Detect which cell encompasses the target text, then output its [X, Y] center coordinate. 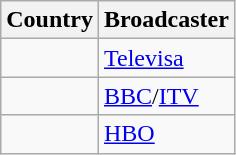
Broadcaster [166, 20]
Country [50, 20]
Televisa [166, 58]
BBC/ITV [166, 96]
HBO [166, 134]
